Detect which cell encompasses the target text, then output its [X, Y] center coordinate. 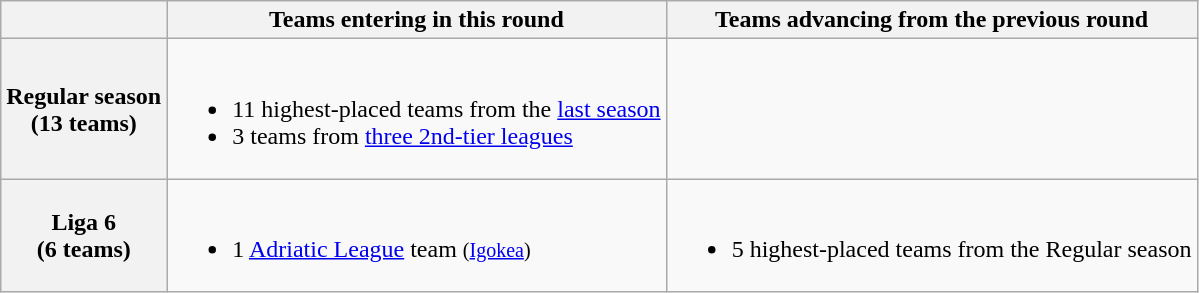
1 Adriatic League team (Igokea) [416, 236]
5 highest-placed teams from the Regular season [932, 236]
Teams entering in this round [416, 20]
11 highest-placed teams from the last season3 teams from three 2nd-tier leagues [416, 109]
Liga 6(6 teams) [84, 236]
Teams advancing from the previous round [932, 20]
Regular season(13 teams) [84, 109]
